Provide the (X, Y) coordinate of the cell's center where the given text is located.  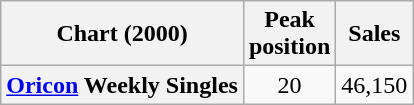
Sales (374, 34)
Peakposition (289, 34)
Oricon Weekly Singles (122, 85)
46,150 (374, 85)
Chart (2000) (122, 34)
20 (289, 85)
